Return (X, Y) of the center of cell containing provided text 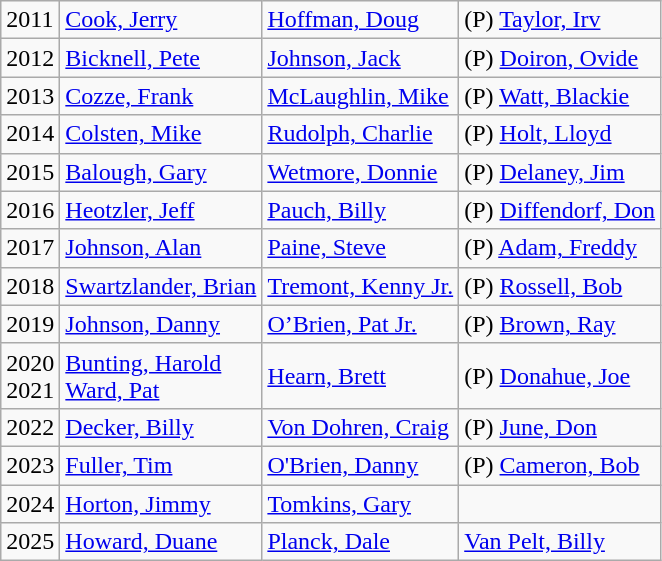
(P) Watt, Blackie (560, 96)
Van Pelt, Billy (560, 542)
Bunting, HaroldWard, Pat (161, 376)
2016 (30, 210)
2014 (30, 134)
Fuller, Tim (161, 465)
Rudolph, Charlie (360, 134)
Colsten, Mike (161, 134)
Johnson, Alan (161, 248)
(P) Delaney, Jim (560, 172)
(P) Adam, Freddy (560, 248)
(P) Donahue, Joe (560, 376)
2023 (30, 465)
Hoffman, Doug (360, 20)
(P) Taylor, Irv (560, 20)
McLaughlin, Mike (360, 96)
2024 (30, 503)
Bicknell, Pete (161, 58)
Cook, Jerry (161, 20)
2019 (30, 324)
(P) Doiron, Ovide (560, 58)
(P) Cameron, Bob (560, 465)
Swartzlander, Brian (161, 286)
2011 (30, 20)
Balough, Gary (161, 172)
2012 (30, 58)
(P) Brown, Ray (560, 324)
2022 (30, 427)
Planck, Dale (360, 542)
Johnson, Jack (360, 58)
2015 (30, 172)
Decker, Billy (161, 427)
O’Brien, Pat Jr. (360, 324)
Heotzler, Jeff (161, 210)
Howard, Duane (161, 542)
Tomkins, Gary (360, 503)
Von Dohren, Craig (360, 427)
Cozze, Frank (161, 96)
(P) Holt, Lloyd (560, 134)
(P) Rossell, Bob (560, 286)
2018 (30, 286)
(P) June, Don (560, 427)
Wetmore, Donnie (360, 172)
20202021 (30, 376)
Pauch, Billy (360, 210)
Tremont, Kenny Jr. (360, 286)
(P) Diffendorf, Don (560, 210)
2025 (30, 542)
Horton, Jimmy (161, 503)
2017 (30, 248)
Johnson, Danny (161, 324)
Hearn, Brett (360, 376)
O'Brien, Danny (360, 465)
Paine, Steve (360, 248)
2013 (30, 96)
